Search for the cell housing the specified text and yield its [X, Y] center coordinate. 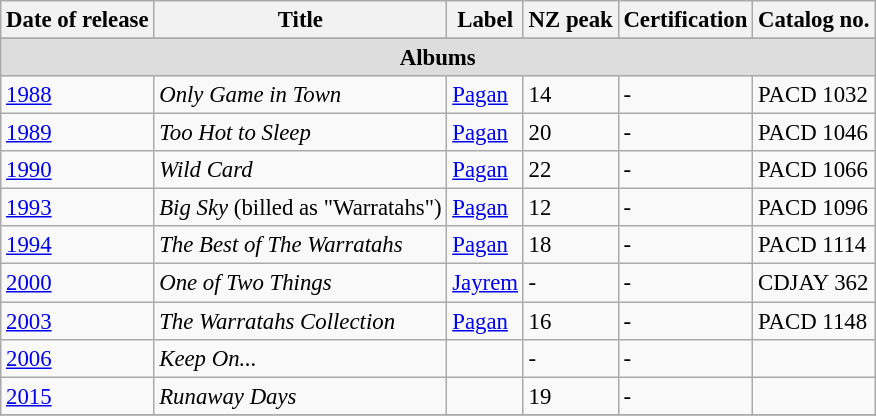
19 [570, 396]
1993 [78, 208]
Wild Card [300, 170]
Certification [686, 20]
1988 [78, 95]
PACD 1032 [814, 95]
Label [485, 20]
20 [570, 133]
2003 [78, 321]
16 [570, 321]
2006 [78, 358]
12 [570, 208]
Only Game in Town [300, 95]
PACD 1066 [814, 170]
1994 [78, 245]
Big Sky (billed as "Warratahs") [300, 208]
18 [570, 245]
Jayrem [485, 283]
PACD 1114 [814, 245]
1989 [78, 133]
Date of release [78, 20]
Catalog no. [814, 20]
CDJAY 362 [814, 283]
One of Two Things [300, 283]
NZ peak [570, 20]
The Warratahs Collection [300, 321]
Albums [438, 58]
The Best of The Warratahs [300, 245]
Too Hot to Sleep [300, 133]
PACD 1148 [814, 321]
14 [570, 95]
2015 [78, 396]
Runaway Days [300, 396]
22 [570, 170]
2000 [78, 283]
Keep On... [300, 358]
1990 [78, 170]
PACD 1096 [814, 208]
PACD 1046 [814, 133]
Title [300, 20]
